Identify which cell holds the provided text, then report its [x, y] central coordinate. 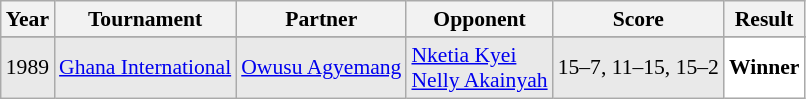
Score [638, 19]
Owusu Agyemang [321, 68]
Winner [764, 68]
Year [28, 19]
Partner [321, 19]
1989 [28, 68]
15–7, 11–15, 15–2 [638, 68]
Nketia Kyei Nelly Akainyah [479, 68]
Opponent [479, 19]
Tournament [145, 19]
Ghana International [145, 68]
Result [764, 19]
